Search for the cell housing the specified text and yield its (x, y) center coordinate. 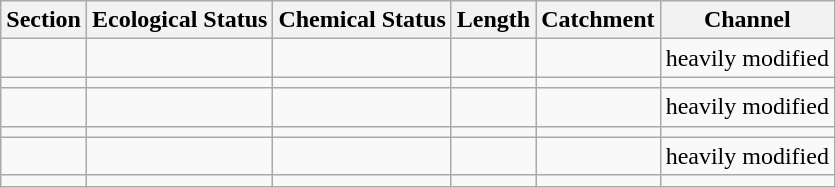
Catchment (598, 20)
Channel (747, 20)
Section (44, 20)
Chemical Status (362, 20)
Length (493, 20)
Ecological Status (179, 20)
